Search for the cell housing the specified text and yield its (X, Y) center coordinate. 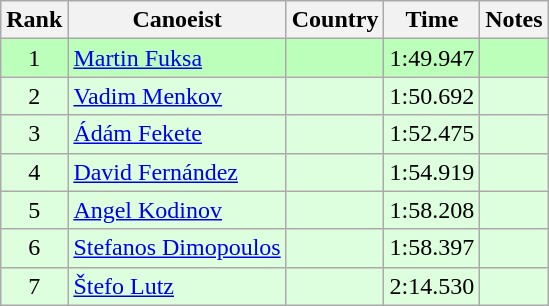
1:58.397 (432, 248)
Notes (514, 20)
Country (335, 20)
2 (34, 96)
Rank (34, 20)
Vadim Menkov (177, 96)
1:58.208 (432, 210)
1 (34, 58)
Stefanos Dimopoulos (177, 248)
4 (34, 172)
Time (432, 20)
1:49.947 (432, 58)
Canoeist (177, 20)
1:52.475 (432, 134)
Ádám Fekete (177, 134)
Štefo Lutz (177, 286)
2:14.530 (432, 286)
David Fernández (177, 172)
3 (34, 134)
1:50.692 (432, 96)
Angel Kodinov (177, 210)
7 (34, 286)
Martin Fuksa (177, 58)
6 (34, 248)
1:54.919 (432, 172)
5 (34, 210)
